Find where the given text appears and provide that cell's center as [x, y] coordinate. 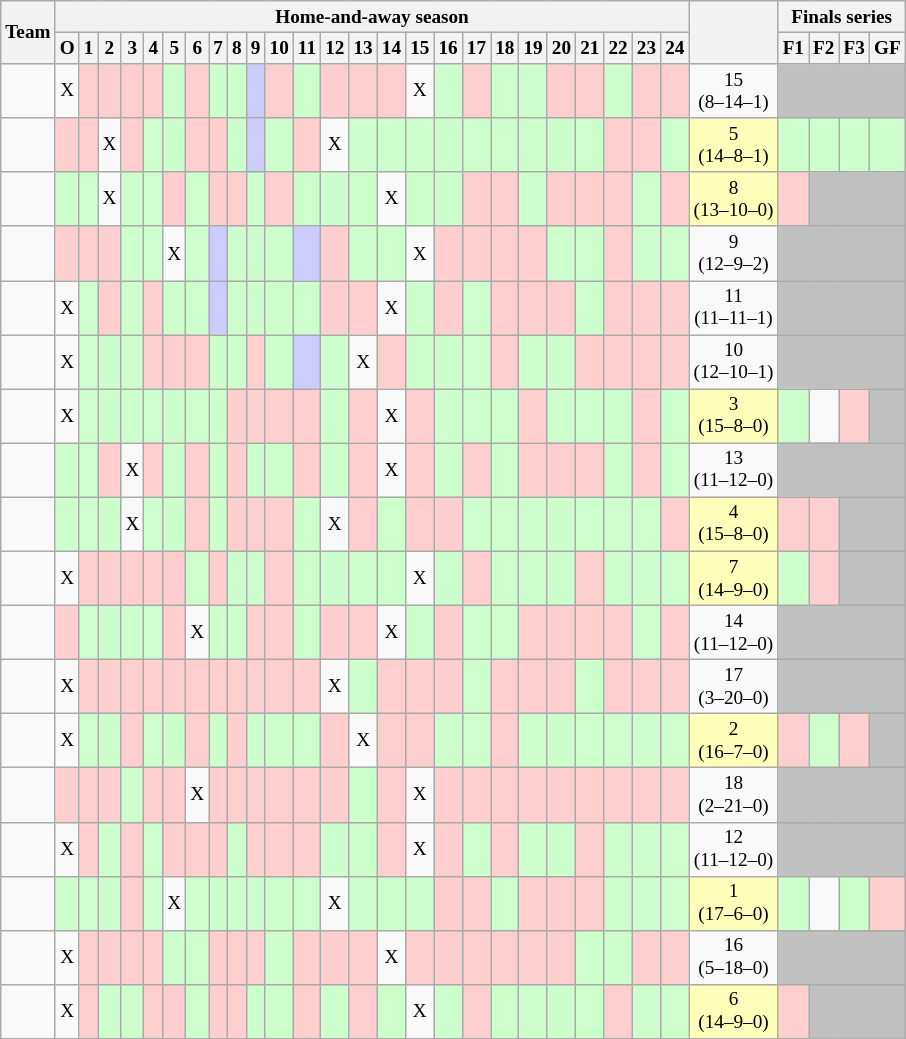
2 [110, 48]
11(11–11–1) [734, 307]
15 [420, 48]
7 [218, 48]
12 [335, 48]
13 [363, 48]
6 [198, 48]
2(16–7–0) [734, 741]
20 [561, 48]
18 [505, 48]
Finals series [842, 17]
17 [476, 48]
11 [306, 48]
16 [448, 48]
3 [132, 48]
1 [88, 48]
10(12–10–1) [734, 362]
Team [28, 32]
F1 [793, 48]
22 [618, 48]
23 [646, 48]
18(2–21–0) [734, 795]
24 [675, 48]
4(15–8–0) [734, 524]
6(14–9–0) [734, 1011]
9(12–9–2) [734, 253]
5 [174, 48]
4 [154, 48]
5(14–8–1) [734, 145]
14(11–12–0) [734, 632]
12(11–12–0) [734, 849]
15(8–14–1) [734, 91]
GF [887, 48]
21 [590, 48]
F2 [824, 48]
3(15–8–0) [734, 416]
8(13–10–0) [734, 199]
14 [391, 48]
Home-and-away season [372, 17]
F3 [854, 48]
13(11–12–0) [734, 470]
17(3–20–0) [734, 686]
7(14–9–0) [734, 578]
10 [279, 48]
8 [236, 48]
1(17–6–0) [734, 903]
O [67, 48]
19 [533, 48]
16(5–18–0) [734, 957]
9 [256, 48]
